Return (X, Y) of the center of cell containing provided text 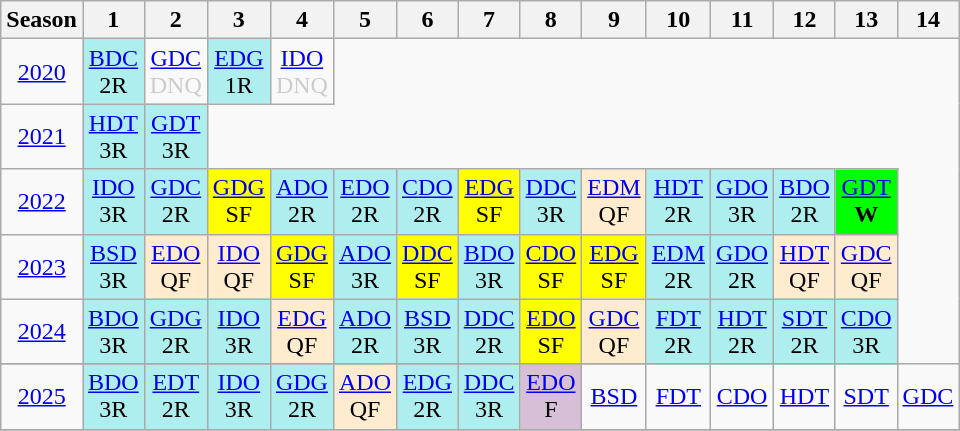
HDT3R (113, 136)
1 (113, 20)
GDO3R (742, 202)
CDO2R (428, 202)
EDOF (551, 396)
2025 (42, 396)
BDO2R (805, 202)
GDO2R (742, 266)
Season (42, 20)
ADO3R (364, 266)
EDGQF (302, 332)
GDC2R (176, 202)
HDT (805, 396)
CDO (742, 396)
6 (428, 20)
EDG1R (238, 72)
5 (364, 20)
2 (176, 20)
DDCSF (428, 266)
13 (866, 20)
2021 (42, 136)
EDOQF (176, 266)
2020 (42, 72)
SDT (866, 396)
EDM2R (678, 266)
4 (302, 20)
8 (551, 20)
IDODNQ (302, 72)
ADOQF (364, 396)
EDO2R (364, 202)
EDG2R (428, 396)
CDOSF (551, 266)
FDT2R (678, 332)
3 (238, 20)
9 (614, 20)
2022 (42, 202)
DDC2R (489, 332)
SDT2R (805, 332)
GDT3R (176, 136)
2024 (42, 332)
FDT (678, 396)
7 (489, 20)
HDTQF (805, 266)
BSD (614, 396)
IDOQF (238, 266)
GDC (928, 396)
EDT2R (176, 396)
BDC2R (113, 72)
12 (805, 20)
14 (928, 20)
2023 (42, 266)
GDCDNQ (176, 72)
10 (678, 20)
CDO3R (866, 332)
GDTW (866, 202)
EDMQF (614, 202)
11 (742, 20)
EDOSF (551, 332)
